Pinpoint the cell where the given text exists, returning its (x, y) midpoint coordinate. 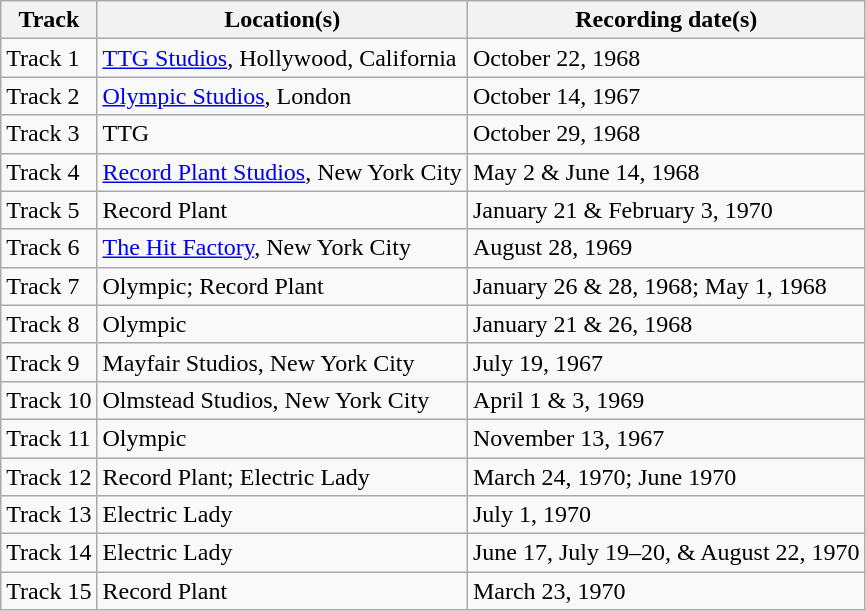
January 26 & 28, 1968; May 1, 1968 (666, 286)
The Hit Factory, New York City (282, 248)
October 14, 1967 (666, 96)
Track (49, 20)
Track 5 (49, 210)
Track 2 (49, 96)
Track 3 (49, 134)
Olympic; Record Plant (282, 286)
November 13, 1967 (666, 438)
July 1, 1970 (666, 515)
TTG Studios, Hollywood, California (282, 58)
October 29, 1968 (666, 134)
July 19, 1967 (666, 362)
Mayfair Studios, New York City (282, 362)
Olmstead Studios, New York City (282, 400)
Track 14 (49, 553)
Track 8 (49, 324)
TTG (282, 134)
Track 10 (49, 400)
Track 1 (49, 58)
June 17, July 19–20, & August 22, 1970 (666, 553)
Recording date(s) (666, 20)
January 21 & 26, 1968 (666, 324)
Location(s) (282, 20)
Record Plant Studios, New York City (282, 172)
October 22, 1968 (666, 58)
January 21 & February 3, 1970 (666, 210)
Track 11 (49, 438)
May 2 & June 14, 1968 (666, 172)
Olympic Studios, London (282, 96)
March 23, 1970 (666, 591)
Track 12 (49, 477)
Track 4 (49, 172)
April 1 & 3, 1969 (666, 400)
Track 13 (49, 515)
March 24, 1970; June 1970 (666, 477)
August 28, 1969 (666, 248)
Record Plant; Electric Lady (282, 477)
Track 15 (49, 591)
Track 9 (49, 362)
Track 6 (49, 248)
Track 7 (49, 286)
